Scan for the cell matching the given text and deliver its (X, Y) coordinate at center. 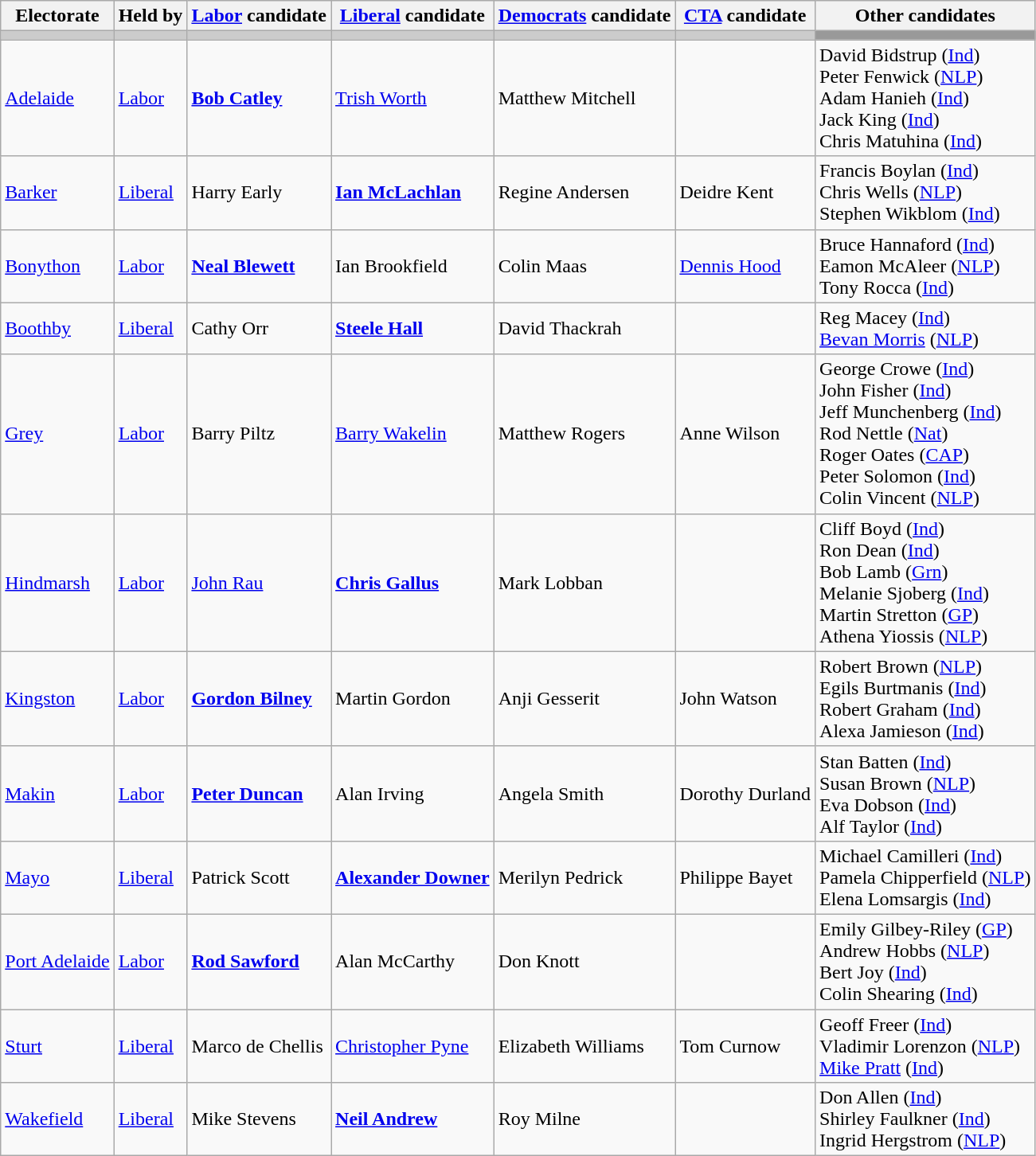
Don Allen (Ind)Shirley Faulkner (Ind)Ingrid Hergstrom (NLP) (925, 1119)
Anji Gesserit (584, 699)
Electorate (57, 16)
Barry Wakelin (412, 434)
Democrats candidate (584, 16)
Grey (57, 434)
Tom Curnow (745, 1046)
Angela Smith (584, 793)
Harry Early (260, 193)
Makin (57, 793)
Patrick Scott (260, 877)
Martin Gordon (412, 699)
Adelaide (57, 98)
CTA candidate (745, 16)
John Watson (745, 699)
Cliff Boyd (Ind)Ron Dean (Ind)Bob Lamb (Grn)Melanie Sjoberg (Ind)Martin Stretton (GP)Athena Yiossis (NLP) (925, 583)
Held by (151, 16)
George Crowe (Ind)John Fisher (Ind)Jeff Munchenberg (Ind)Rod Nettle (Nat)Roger Oates (CAP)Peter Solomon (Ind)Colin Vincent (NLP) (925, 434)
Roy Milne (584, 1119)
Michael Camilleri (Ind)Pamela Chipperfield (NLP)Elena Lomsargis (Ind) (925, 877)
Neil Andrew (412, 1119)
Port Adelaide (57, 962)
Chris Gallus (412, 583)
Labor candidate (260, 16)
Other candidates (925, 16)
Merilyn Pedrick (584, 877)
David Thackrah (584, 328)
Geoff Freer (Ind)Vladimir Lorenzon (NLP)Mike Pratt (Ind) (925, 1046)
Stan Batten (Ind)Susan Brown (NLP)Eva Dobson (Ind)Alf Taylor (Ind) (925, 793)
Don Knott (584, 962)
Trish Worth (412, 98)
Kingston (57, 699)
Alexander Downer (412, 877)
Colin Maas (584, 266)
John Rau (260, 583)
Steele Hall (412, 328)
Alan Irving (412, 793)
Matthew Mitchell (584, 98)
Mayo (57, 877)
Bonython (57, 266)
Philippe Bayet (745, 877)
Matthew Rogers (584, 434)
Neal Blewett (260, 266)
Cathy Orr (260, 328)
Deidre Kent (745, 193)
Robert Brown (NLP)Egils Burtmanis (Ind)Robert Graham (Ind)Alexa Jamieson (Ind) (925, 699)
Dorothy Durland (745, 793)
Christopher Pyne (412, 1046)
Sturt (57, 1046)
Francis Boylan (Ind)Chris Wells (NLP)Stephen Wikblom (Ind) (925, 193)
Dennis Hood (745, 266)
Bruce Hannaford (Ind)Eamon McAleer (NLP)Tony Rocca (Ind) (925, 266)
Bob Catley (260, 98)
Mark Lobban (584, 583)
Gordon Bilney (260, 699)
Peter Duncan (260, 793)
Barker (57, 193)
Anne Wilson (745, 434)
Elizabeth Williams (584, 1046)
Wakefield (57, 1119)
Reg Macey (Ind)Bevan Morris (NLP) (925, 328)
Liberal candidate (412, 16)
Rod Sawford (260, 962)
Emily Gilbey-Riley (GP)Andrew Hobbs (NLP)Bert Joy (Ind)Colin Shearing (Ind) (925, 962)
Regine Andersen (584, 193)
Alan McCarthy (412, 962)
Ian Brookfield (412, 266)
David Bidstrup (Ind)Peter Fenwick (NLP)Adam Hanieh (Ind)Jack King (Ind)Chris Matuhina (Ind) (925, 98)
Boothby (57, 328)
Barry Piltz (260, 434)
Marco de Chellis (260, 1046)
Ian McLachlan (412, 193)
Mike Stevens (260, 1119)
Hindmarsh (57, 583)
